Search for the cell housing the specified text and yield its [X, Y] center coordinate. 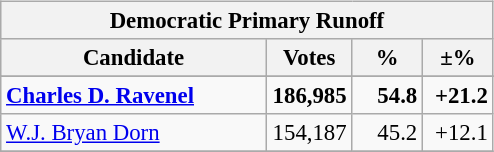
±% [458, 58]
154,187 [309, 133]
45.2 [388, 133]
Charles D. Ravenel [134, 96]
186,985 [309, 96]
W.J. Bryan Dorn [134, 133]
Votes [309, 58]
54.8 [388, 96]
Democratic Primary Runoff [247, 21]
Candidate [134, 58]
+21.2 [458, 96]
% [388, 58]
+12.1 [458, 133]
